Extract the [x, y] coordinate from the center of the cell holding the provided text.  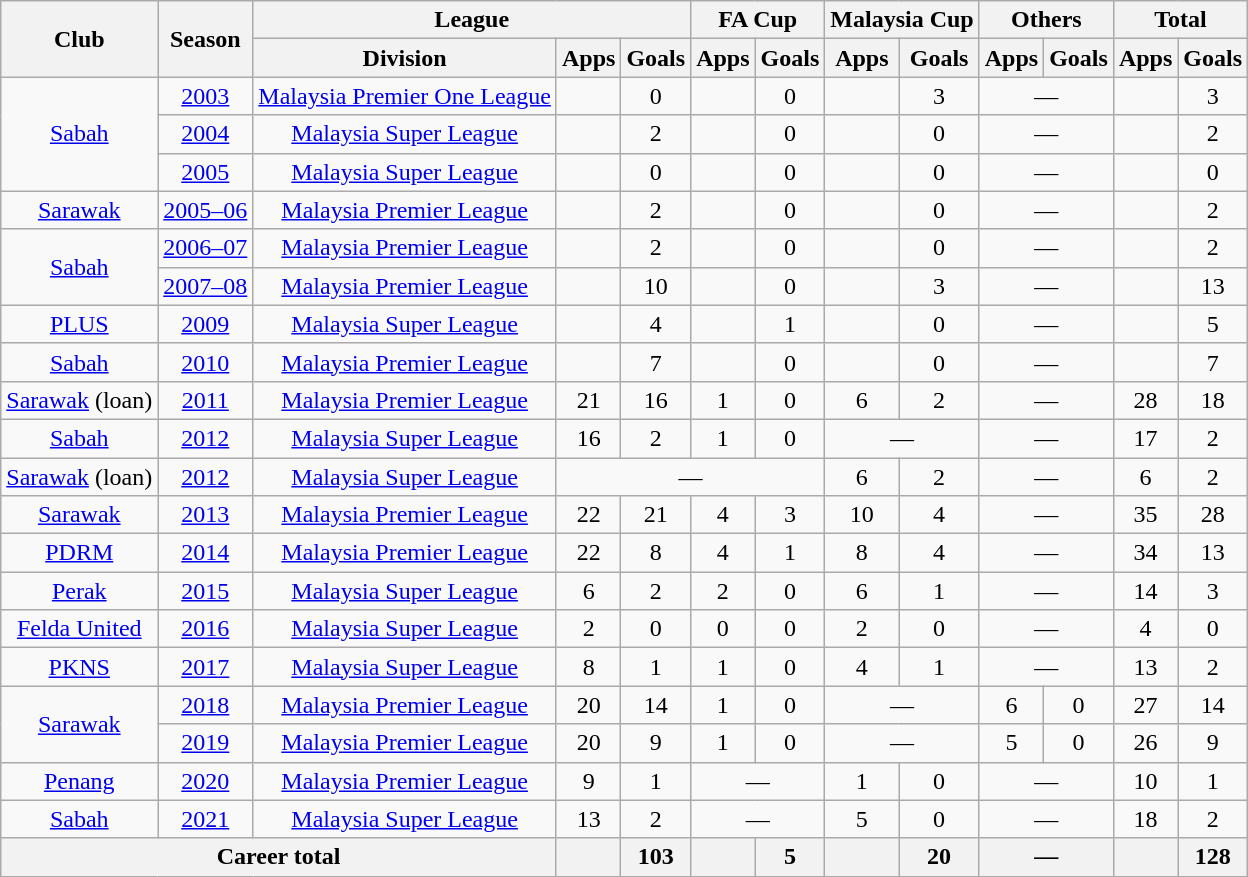
Malaysia Premier One League [405, 96]
PKNS [80, 667]
Season [206, 39]
2021 [206, 819]
Perak [80, 591]
2017 [206, 667]
2015 [206, 591]
PDRM [80, 553]
Division [405, 58]
Club [80, 39]
Others [1046, 20]
Malaysia Cup [902, 20]
2009 [206, 324]
17 [1145, 438]
Total [1180, 20]
2014 [206, 553]
35 [1145, 515]
2003 [206, 96]
128 [1213, 857]
Felda United [80, 629]
2018 [206, 705]
League [472, 20]
2004 [206, 134]
2005–06 [206, 210]
27 [1145, 705]
2013 [206, 515]
2020 [206, 781]
34 [1145, 553]
2011 [206, 400]
26 [1145, 743]
Career total [279, 857]
PLUS [80, 324]
2016 [206, 629]
2007–08 [206, 286]
103 [656, 857]
2019 [206, 743]
FA Cup [758, 20]
Penang [80, 781]
2006–07 [206, 248]
2010 [206, 362]
2005 [206, 172]
